Search for the cell housing the specified text and yield its (x, y) center coordinate. 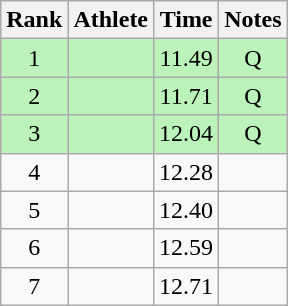
7 (34, 286)
2 (34, 96)
12.40 (186, 210)
Rank (34, 20)
1 (34, 58)
11.49 (186, 58)
12.28 (186, 172)
12.71 (186, 286)
5 (34, 210)
4 (34, 172)
Notes (253, 20)
11.71 (186, 96)
3 (34, 134)
Time (186, 20)
6 (34, 248)
Athlete (111, 20)
12.59 (186, 248)
12.04 (186, 134)
